Provide the (x, y) coordinate of the cell's center where the given text is located.  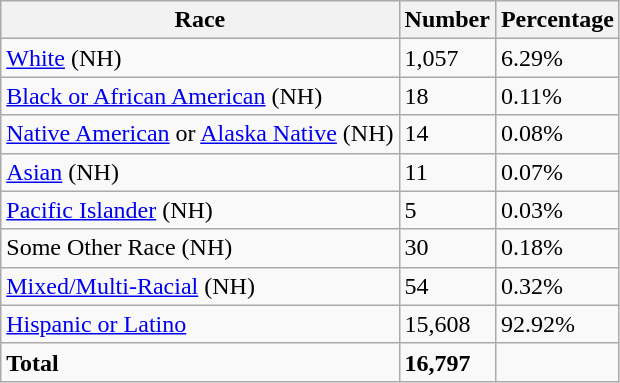
Race (200, 20)
5 (447, 210)
0.32% (557, 286)
11 (447, 172)
1,057 (447, 58)
0.07% (557, 172)
Hispanic or Latino (200, 324)
Pacific Islander (NH) (200, 210)
18 (447, 96)
Total (200, 362)
0.03% (557, 210)
Some Other Race (NH) (200, 248)
30 (447, 248)
White (NH) (200, 58)
14 (447, 134)
Black or African American (NH) (200, 96)
Asian (NH) (200, 172)
Number (447, 20)
0.08% (557, 134)
0.11% (557, 96)
54 (447, 286)
92.92% (557, 324)
Percentage (557, 20)
Native American or Alaska Native (NH) (200, 134)
16,797 (447, 362)
0.18% (557, 248)
15,608 (447, 324)
6.29% (557, 58)
Mixed/Multi-Racial (NH) (200, 286)
